Search for the cell housing the specified text and yield its (X, Y) center coordinate. 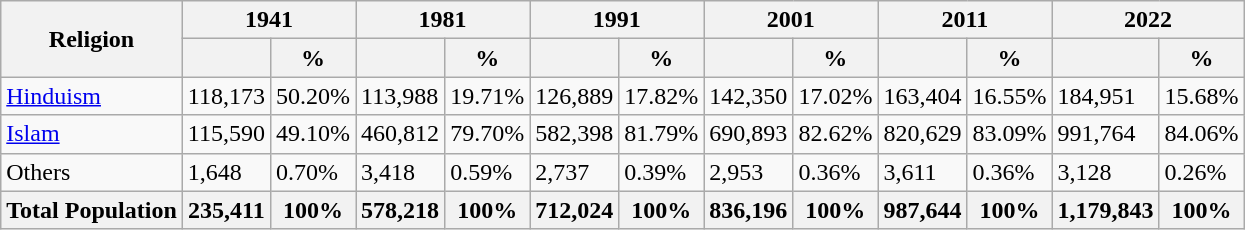
17.82% (662, 96)
163,404 (922, 96)
3,611 (922, 172)
118,173 (226, 96)
15.68% (1202, 96)
Hinduism (92, 96)
142,350 (748, 96)
1981 (443, 20)
820,629 (922, 134)
836,196 (748, 210)
Religion (92, 39)
19.71% (488, 96)
81.79% (662, 134)
2022 (1148, 20)
690,893 (748, 134)
17.02% (836, 96)
115,590 (226, 134)
16.55% (1010, 96)
50.20% (312, 96)
2011 (965, 20)
578,218 (400, 210)
113,988 (400, 96)
582,398 (574, 134)
79.70% (488, 134)
1991 (617, 20)
Islam (92, 134)
Total Population (92, 210)
2,953 (748, 172)
83.09% (1010, 134)
1,179,843 (1106, 210)
991,764 (1106, 134)
3,418 (400, 172)
0.39% (662, 172)
0.26% (1202, 172)
Others (92, 172)
712,024 (574, 210)
987,644 (922, 210)
2001 (791, 20)
0.70% (312, 172)
82.62% (836, 134)
2,737 (574, 172)
49.10% (312, 134)
0.59% (488, 172)
1941 (268, 20)
3,128 (1106, 172)
126,889 (574, 96)
1,648 (226, 172)
235,411 (226, 210)
84.06% (1202, 134)
184,951 (1106, 96)
460,812 (400, 134)
